Determine the [x, y] coordinate at the center of the cell enclosing the given text.  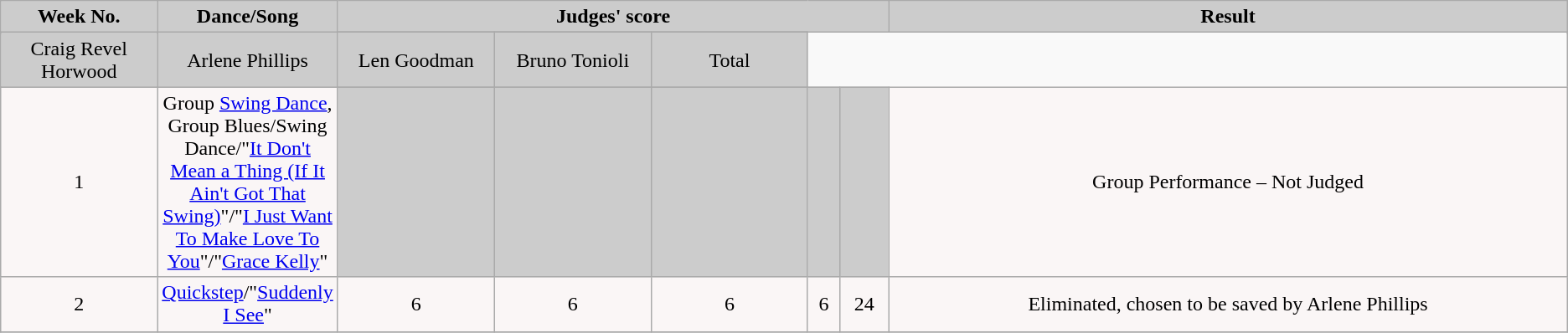
Bruno Tonioli [573, 60]
Group Performance – Not Judged [1228, 182]
1 [79, 182]
Quickstep/"Suddenly I See" [248, 305]
Dance/Song [248, 17]
24 [864, 305]
Judges' score [613, 17]
Craig Revel Horwood [79, 60]
Eliminated, chosen to be saved by Arlene Phillips [1228, 305]
Len Goodman [415, 60]
2 [79, 305]
Arlene Phillips [248, 60]
Result [1228, 17]
Week No. [79, 17]
Group Swing Dance, Group Blues/Swing Dance/"It Don't Mean a Thing (If It Ain't Got That Swing)"/"I Just Want To Make Love To You"/"Grace Kelly" [248, 182]
Total [729, 60]
